Determine the (x, y) coordinate at the center of the cell enclosing the given text.  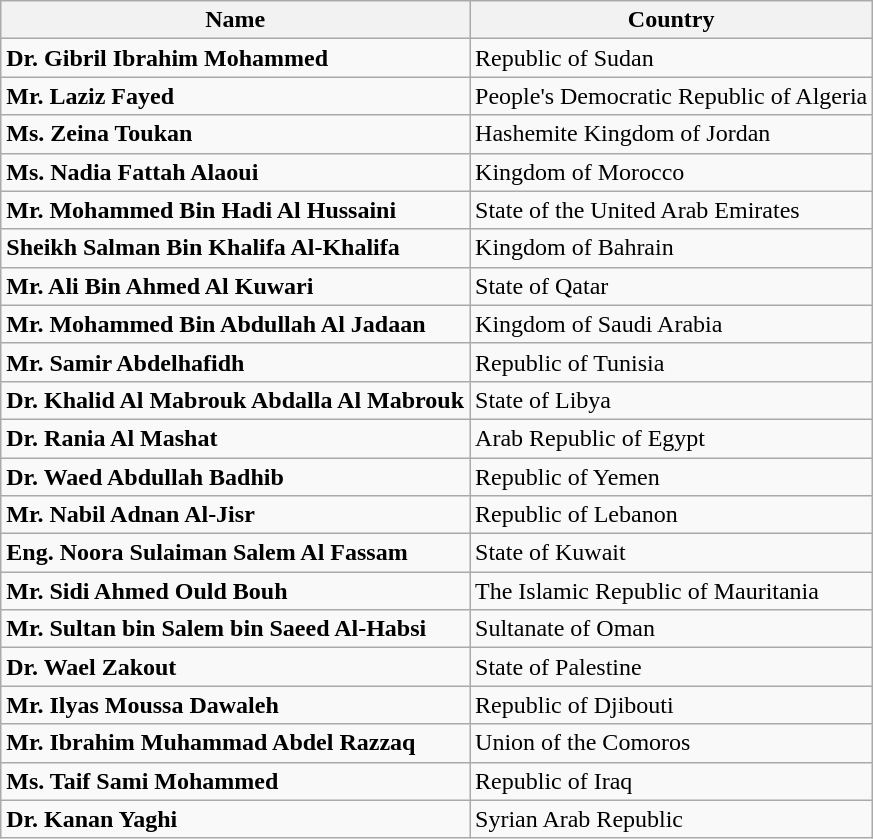
Dr. Kanan Yaghi (236, 819)
Sultanate of Oman (672, 629)
Republic of Iraq (672, 781)
State of Kuwait (672, 553)
Country (672, 20)
The Islamic Republic of Mauritania (672, 591)
Eng. Noora Sulaiman Salem Al Fassam (236, 553)
Sheikh Salman Bin Khalifa Al-Khalifa (236, 248)
Ms. Taif Sami Mohammed (236, 781)
Syrian Arab Republic (672, 819)
Mr. Ilyas Moussa Dawaleh (236, 705)
Ms. Nadia Fattah Alaoui (236, 172)
Mr. Sidi Ahmed Ould Bouh (236, 591)
Republic of Tunisia (672, 362)
Mr. Sultan bin Salem bin Saeed Al-Habsi (236, 629)
Mr. Ibrahim Muhammad Abdel Razzaq (236, 743)
Arab Republic of Egypt (672, 438)
Dr. Rania Al Mashat (236, 438)
Kingdom of Bahrain (672, 248)
State of Libya (672, 400)
Dr. Wael Zakout (236, 667)
Mr. Samir Abdelhafidh (236, 362)
State of the United Arab Emirates (672, 210)
Mr. Mohammed Bin Abdullah Al Jadaan (236, 324)
Mr. Ali Bin Ahmed Al Kuwari (236, 286)
Republic of Lebanon (672, 515)
State of Palestine (672, 667)
Dr. Gibril Ibrahim Mohammed (236, 58)
People's Democratic Republic of Algeria (672, 96)
Ms. Zeina Toukan (236, 134)
Republic of Yemen (672, 477)
Name (236, 20)
Mr. Nabil Adnan Al-Jisr (236, 515)
Mr. Mohammed Bin Hadi Al Hussaini (236, 210)
Mr. Laziz Fayed (236, 96)
State of Qatar (672, 286)
Dr. Waed Abdullah Badhib (236, 477)
Union of the Comoros (672, 743)
Kingdom of Saudi Arabia (672, 324)
Republic of Sudan (672, 58)
Republic of Djibouti (672, 705)
Kingdom of Morocco (672, 172)
Hashemite Kingdom of Jordan (672, 134)
Dr. Khalid Al Mabrouk Abdalla Al Mabrouk (236, 400)
